Detect which cell encompasses the target text, then output its (x, y) center coordinate. 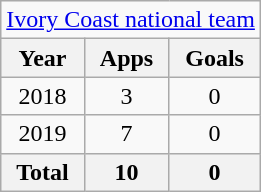
2018 (42, 96)
Total (42, 172)
7 (126, 134)
2019 (42, 134)
3 (126, 96)
Goals (215, 58)
Ivory Coast national team (131, 20)
Year (42, 58)
10 (126, 172)
Apps (126, 58)
